Capture the cell that displays the provided text and extract its [x, y] central coordinate. 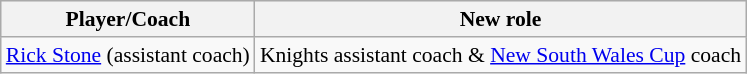
Player/Coach [128, 19]
Knights assistant coach & New South Wales Cup coach [500, 55]
Rick Stone (assistant coach) [128, 55]
New role [500, 19]
